Determine the [x, y] coordinate at the center of the cell enclosing the given text.  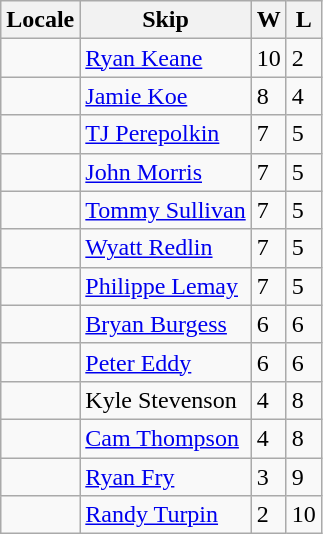
L [304, 20]
Bryan Burgess [166, 324]
Peter Eddy [166, 362]
Ryan Keane [166, 58]
Ryan Fry [166, 477]
Cam Thompson [166, 438]
Philippe Lemay [166, 286]
Locale [40, 20]
Randy Turpin [166, 515]
Kyle Stevenson [166, 400]
Tommy Sullivan [166, 210]
John Morris [166, 172]
Jamie Koe [166, 96]
W [268, 20]
Skip [166, 20]
TJ Perepolkin [166, 134]
Wyatt Redlin [166, 248]
3 [268, 477]
9 [304, 477]
